Identify which cell holds the provided text, then report its [x, y] central coordinate. 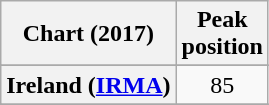
85 [222, 85]
Chart (2017) [88, 34]
Peakposition [222, 34]
Ireland (IRMA) [88, 85]
